Capture the cell that displays the provided text and extract its (X, Y) central coordinate. 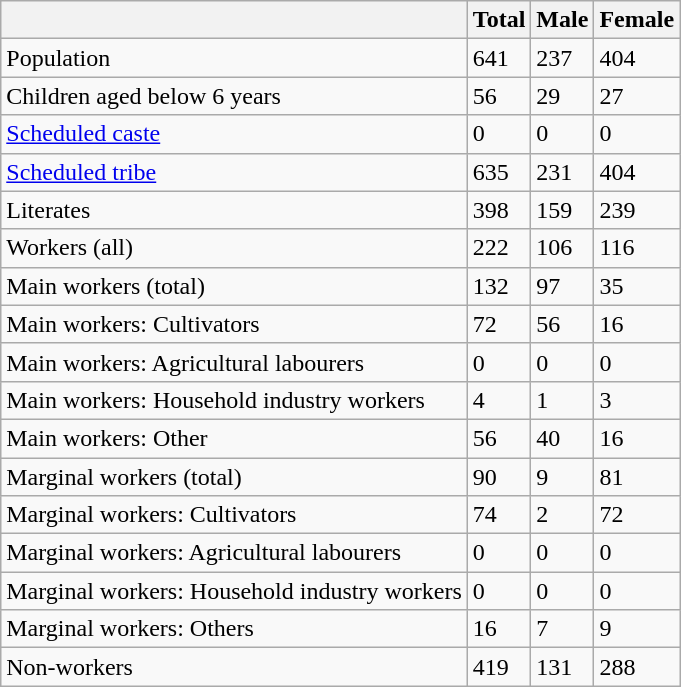
7 (562, 629)
Literates (234, 210)
131 (562, 667)
29 (562, 96)
3 (637, 400)
Main workers (total) (234, 286)
27 (637, 96)
40 (562, 438)
635 (499, 172)
641 (499, 58)
Marginal workers: Cultivators (234, 515)
Main workers: Household industry workers (234, 400)
398 (499, 210)
Main workers: Agricultural labourers (234, 362)
90 (499, 477)
Marginal workers: Household industry workers (234, 591)
74 (499, 515)
231 (562, 172)
4 (499, 400)
97 (562, 286)
Population (234, 58)
Non-workers (234, 667)
Marginal workers (total) (234, 477)
132 (499, 286)
419 (499, 667)
Main workers: Other (234, 438)
Main workers: Cultivators (234, 324)
Marginal workers: Agricultural labourers (234, 553)
116 (637, 248)
Female (637, 20)
288 (637, 667)
239 (637, 210)
2 (562, 515)
Male (562, 20)
81 (637, 477)
106 (562, 248)
Children aged below 6 years (234, 96)
1 (562, 400)
Workers (all) (234, 248)
159 (562, 210)
Total (499, 20)
237 (562, 58)
Marginal workers: Others (234, 629)
222 (499, 248)
Scheduled caste (234, 134)
35 (637, 286)
Scheduled tribe (234, 172)
